Extract the [x, y] coordinate from the center of the cell holding the provided text.  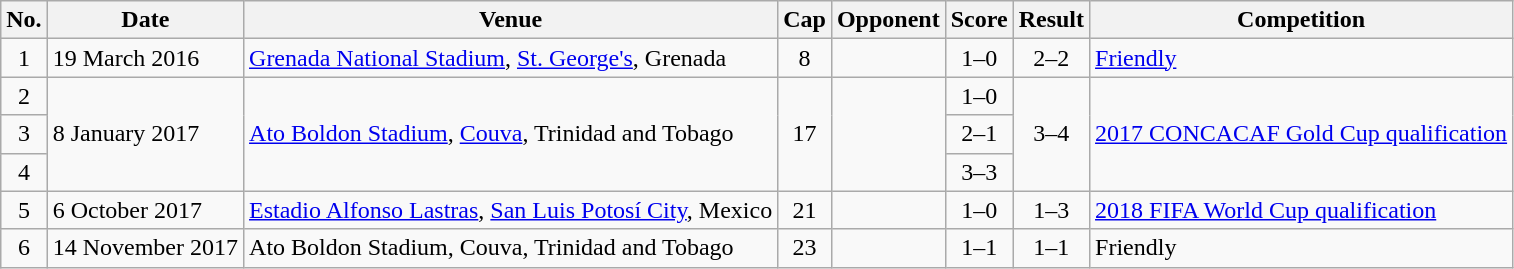
Venue [511, 20]
6 October 2017 [145, 210]
14 November 2017 [145, 248]
8 [805, 58]
Result [1051, 20]
Cap [805, 20]
3 [24, 134]
21 [805, 210]
Competition [1302, 20]
2–1 [979, 134]
Score [979, 20]
Date [145, 20]
2 [24, 96]
4 [24, 172]
2018 FIFA World Cup qualification [1302, 210]
Grenada National Stadium, St. George's, Grenada [511, 58]
Opponent [888, 20]
19 March 2016 [145, 58]
1 [24, 58]
2–2 [1051, 58]
2017 CONCACAF Gold Cup qualification [1302, 134]
1–3 [1051, 210]
5 [24, 210]
23 [805, 248]
Estadio Alfonso Lastras, San Luis Potosí City, Mexico [511, 210]
3–3 [979, 172]
17 [805, 134]
3–4 [1051, 134]
No. [24, 20]
8 January 2017 [145, 134]
6 [24, 248]
